Find where the given text appears and provide that cell's center as [X, Y] coordinate. 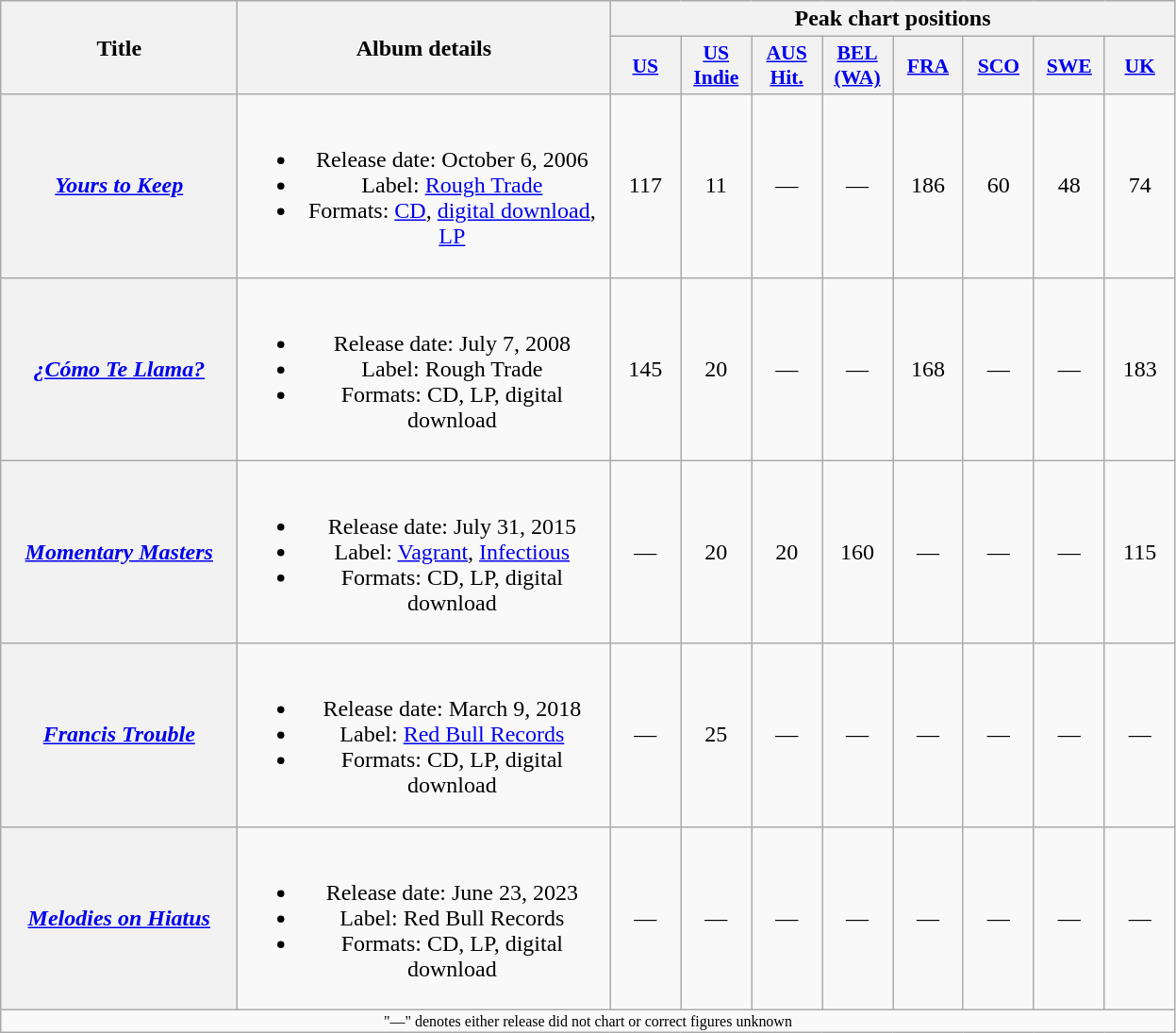
AUSHit. [787, 66]
183 [1139, 369]
Melodies on Hiatus [119, 918]
60 [998, 186]
US Indie [717, 66]
"—" denotes either release did not chart or correct figures unknown [588, 1021]
74 [1139, 186]
Release date: July 31, 2015Label: Vagrant, InfectiousFormats: CD, LP, digital download [424, 552]
48 [1069, 186]
¿Cómo Te Llama? [119, 369]
186 [928, 186]
Momentary Masters [119, 552]
UK [1139, 66]
25 [717, 735]
160 [858, 552]
Peak chart positions [892, 19]
Release date: June 23, 2023Label: Red Bull RecordsFormats: CD, LP, digital download [424, 918]
Francis Trouble [119, 735]
11 [717, 186]
FRA [928, 66]
Release date: July 7, 2008Label: Rough TradeFormats: CD, LP, digital download [424, 369]
168 [928, 369]
115 [1139, 552]
Release date: March 9, 2018Label: Red Bull RecordsFormats: CD, LP, digital download [424, 735]
Title [119, 47]
SWE [1069, 66]
SCO [998, 66]
117 [645, 186]
BEL(WA) [858, 66]
Yours to Keep [119, 186]
145 [645, 369]
Album details [424, 47]
Release date: October 6, 2006Label: Rough TradeFormats: CD, digital download, LP [424, 186]
US [645, 66]
